Locate the cell with the specified text and output its (x, y) center coordinate. 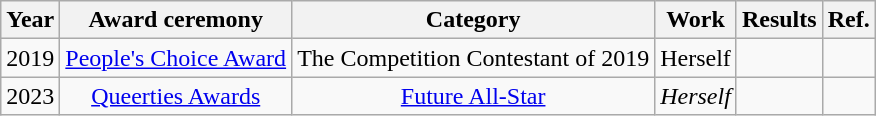
Category (474, 20)
Award ceremony (176, 20)
Results (779, 20)
2019 (30, 58)
2023 (30, 96)
Work (696, 20)
Future All-Star (474, 96)
Year (30, 20)
People's Choice Award (176, 58)
Ref. (848, 20)
Queerties Awards (176, 96)
The Competition Contestant of 2019 (474, 58)
